Detect which cell encompasses the target text, then output its (X, Y) center coordinate. 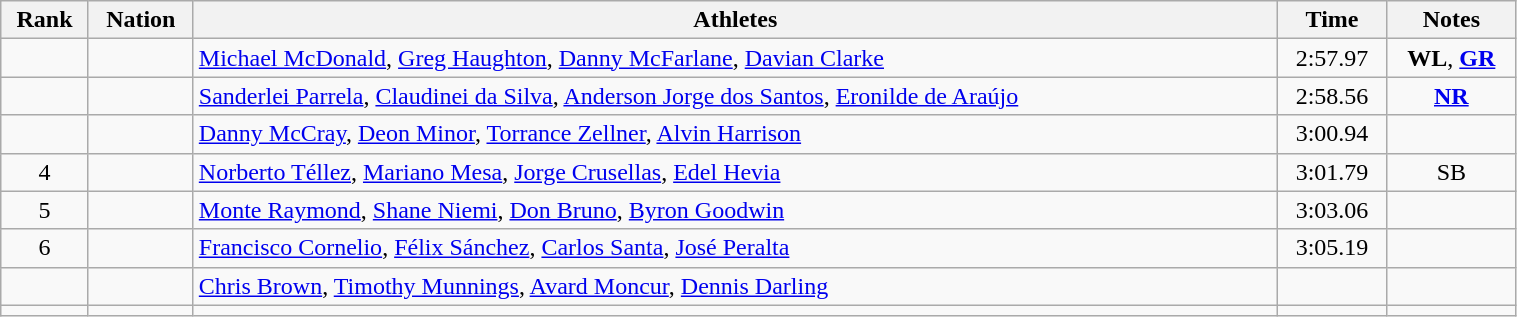
Michael McDonald, Greg Haughton, Danny McFarlane, Davian Clarke (735, 58)
WL, GR (1452, 58)
Francisco Cornelio, Félix Sánchez, Carlos Santa, José Peralta (735, 248)
Nation (140, 20)
NR (1452, 96)
Danny McCray, Deon Minor, Torrance Zellner, Alvin Harrison (735, 134)
Time (1332, 20)
Sanderlei Parrela, Claudinei da Silva, Anderson Jorge dos Santos, Eronilde de Araújo (735, 96)
2:57.97 (1332, 58)
Rank (45, 20)
Athletes (735, 20)
Norberto Téllez, Mariano Mesa, Jorge Crusellas, Edel Hevia (735, 172)
3:05.19 (1332, 248)
3:03.06 (1332, 210)
Chris Brown, Timothy Munnings, Avard Moncur, Dennis Darling (735, 286)
2:58.56 (1332, 96)
Monte Raymond, Shane Niemi, Don Bruno, Byron Goodwin (735, 210)
3:01.79 (1332, 172)
3:00.94 (1332, 134)
SB (1452, 172)
Notes (1452, 20)
5 (45, 210)
6 (45, 248)
4 (45, 172)
